Identify which cell holds the provided text, then report its (x, y) central coordinate. 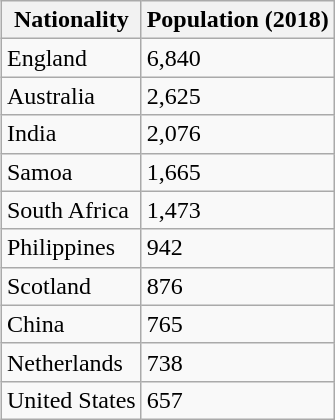
2,625 (238, 96)
Philippines (71, 248)
Population (2018) (238, 20)
Samoa (71, 172)
876 (238, 286)
South Africa (71, 210)
Scotland (71, 286)
738 (238, 362)
657 (238, 400)
1,665 (238, 172)
942 (238, 248)
England (71, 58)
United States (71, 400)
Nationality (71, 20)
1,473 (238, 210)
China (71, 324)
6,840 (238, 58)
Australia (71, 96)
765 (238, 324)
2,076 (238, 134)
India (71, 134)
Netherlands (71, 362)
